Return the [X, Y] coordinate for the center point of the cell that contains the specified text.  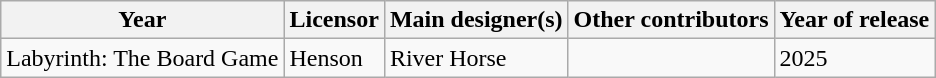
Other contributors [671, 20]
2025 [854, 58]
Henson [334, 58]
Main designer(s) [476, 20]
Year of release [854, 20]
Labyrinth: The Board Game [142, 58]
River Horse [476, 58]
Licensor [334, 20]
Year [142, 20]
